Locate the cell with the specified text and output its (X, Y) center coordinate. 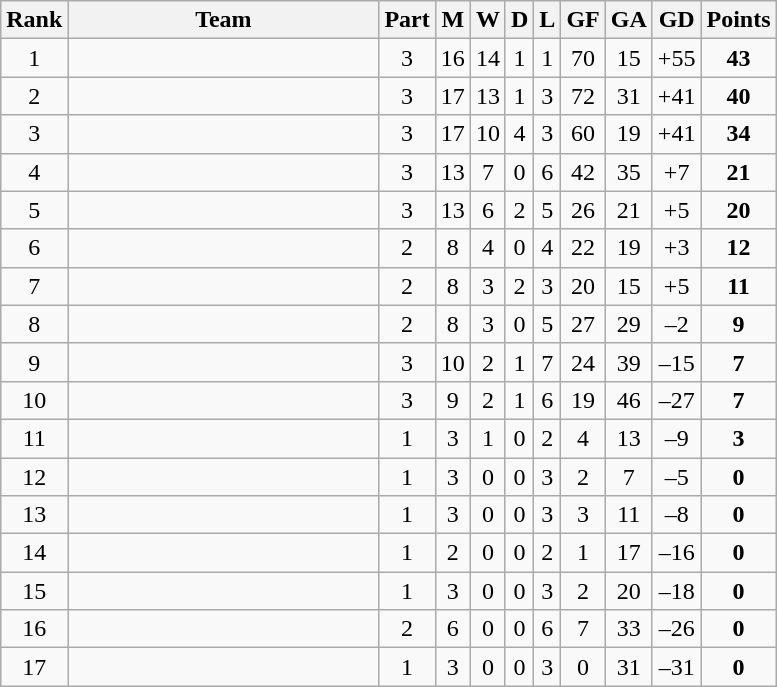
70 (583, 58)
+3 (676, 248)
Part (407, 20)
–26 (676, 629)
46 (628, 400)
29 (628, 324)
M (452, 20)
–16 (676, 553)
–2 (676, 324)
42 (583, 172)
–31 (676, 667)
Points (738, 20)
+7 (676, 172)
27 (583, 324)
L (548, 20)
–15 (676, 362)
33 (628, 629)
39 (628, 362)
22 (583, 248)
–27 (676, 400)
72 (583, 96)
24 (583, 362)
34 (738, 134)
–5 (676, 477)
D (519, 20)
26 (583, 210)
40 (738, 96)
35 (628, 172)
–9 (676, 438)
GA (628, 20)
60 (583, 134)
GD (676, 20)
GF (583, 20)
+55 (676, 58)
Team (224, 20)
W (488, 20)
43 (738, 58)
–8 (676, 515)
Rank (34, 20)
–18 (676, 591)
